Detect which cell encompasses the target text, then output its (X, Y) center coordinate. 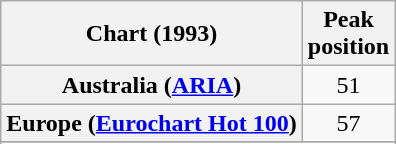
Australia (ARIA) (152, 85)
Chart (1993) (152, 34)
57 (348, 123)
Peakposition (348, 34)
Europe (Eurochart Hot 100) (152, 123)
51 (348, 85)
